Scan for the cell matching the given text and deliver its (x, y) coordinate at center. 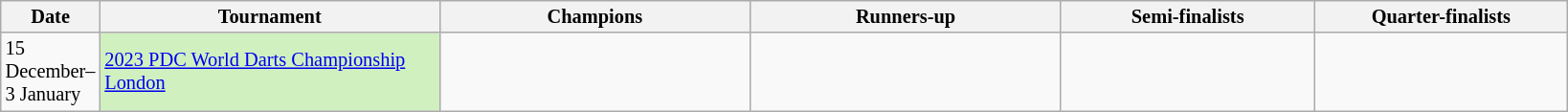
2023 PDC World Darts Championship London (270, 72)
Date (51, 16)
Runners-up (906, 16)
Champions (595, 16)
Semi-finalists (1187, 16)
Tournament (270, 16)
15 December–3 January (51, 72)
Quarter-finalists (1442, 16)
